For the text-containing cell, return its midpoint in [X, Y] coordinate format. 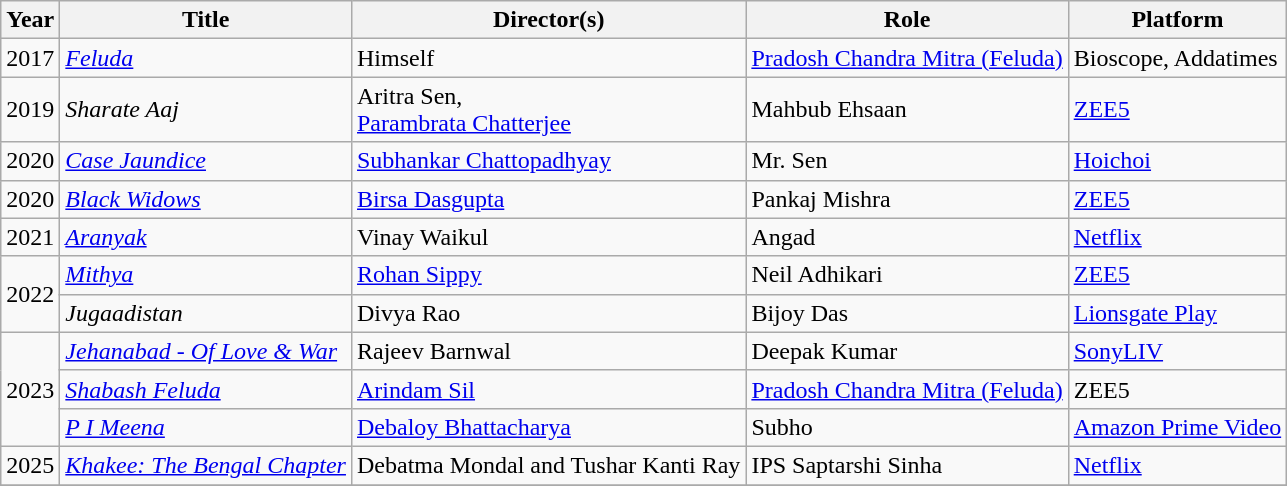
2021 [30, 237]
Year [30, 20]
Himself [548, 58]
Deepak Kumar [907, 351]
Lionsgate Play [1177, 313]
Debaloy Bhattacharya [548, 427]
Birsa Dasgupta [548, 199]
P I Meena [206, 427]
Neil Adhikari [907, 275]
2017 [30, 58]
SonyLIV [1177, 351]
Title [206, 20]
Director(s) [548, 20]
Debatma Mondal and Tushar Kanti Ray [548, 465]
Role [907, 20]
Feluda [206, 58]
Jehanabad - Of Love & War [206, 351]
2023 [30, 389]
Angad [907, 237]
Rajeev Barnwal [548, 351]
Divya Rao [548, 313]
Hoichoi [1177, 161]
Mr. Sen [907, 161]
Subho [907, 427]
Khakee: The Bengal Chapter [206, 465]
Bijoy Das [907, 313]
Rohan Sippy [548, 275]
IPS Saptarshi Sinha [907, 465]
Mahbub Ehsaan [907, 110]
2022 [30, 294]
Sharate Aaj [206, 110]
Mithya [206, 275]
Amazon Prime Video [1177, 427]
Aritra Sen,Parambrata Chatterjee [548, 110]
Arindam Sil [548, 389]
Black Widows [206, 199]
Aranyak [206, 237]
Bioscope, Addatimes [1177, 58]
Vinay Waikul [548, 237]
Subhankar Chattopadhyay [548, 161]
2025 [30, 465]
Jugaadistan [206, 313]
Platform [1177, 20]
Pankaj Mishra [907, 199]
Shabash Feluda [206, 389]
Case Jaundice [206, 161]
2019 [30, 110]
